Locate the cell with the specified text and output its [x, y] center coordinate. 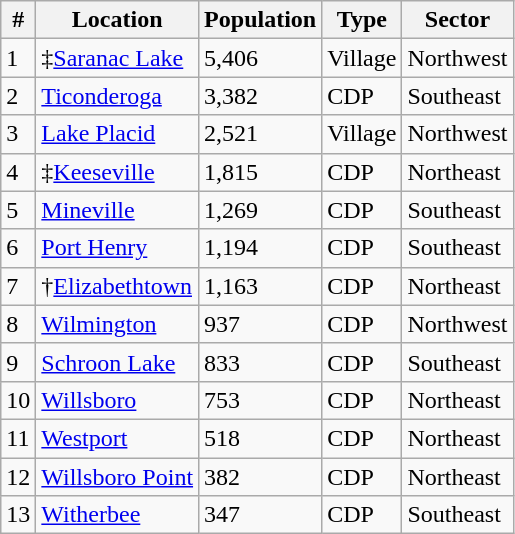
5 [18, 210]
Witherbee [118, 515]
‡Keeseville [118, 172]
347 [260, 515]
Mineville [118, 210]
Willsboro [118, 400]
3,382 [260, 96]
Willsboro Point [118, 477]
5,406 [260, 58]
Ticonderoga [118, 96]
Type [362, 20]
Lake Placid [118, 134]
12 [18, 477]
Wilmington [118, 324]
3 [18, 134]
382 [260, 477]
518 [260, 438]
753 [260, 400]
2 [18, 96]
6 [18, 248]
Location [118, 20]
1 [18, 58]
937 [260, 324]
4 [18, 172]
10 [18, 400]
†Elizabethtown [118, 286]
Population [260, 20]
Schroon Lake [118, 362]
1,269 [260, 210]
11 [18, 438]
2,521 [260, 134]
# [18, 20]
Sector [458, 20]
8 [18, 324]
‡Saranac Lake [118, 58]
9 [18, 362]
1,815 [260, 172]
13 [18, 515]
1,194 [260, 248]
1,163 [260, 286]
Port Henry [118, 248]
833 [260, 362]
Westport [118, 438]
7 [18, 286]
